Capture the cell that displays the provided text and extract its (x, y) central coordinate. 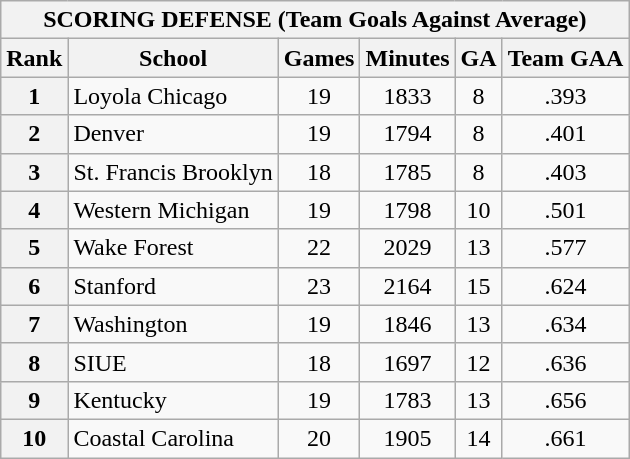
Coastal Carolina (173, 438)
.501 (566, 210)
15 (478, 286)
Rank (34, 58)
SIUE (173, 362)
1697 (408, 362)
14 (478, 438)
Kentucky (173, 400)
.401 (566, 134)
1794 (408, 134)
3 (34, 172)
.656 (566, 400)
Wake Forest (173, 248)
SCORING DEFENSE (Team Goals Against Average) (315, 20)
.403 (566, 172)
Minutes (408, 58)
2164 (408, 286)
4 (34, 210)
2 (34, 134)
GA (478, 58)
Western Michigan (173, 210)
9 (34, 400)
School (173, 58)
Loyola Chicago (173, 96)
1846 (408, 324)
6 (34, 286)
2029 (408, 248)
5 (34, 248)
.577 (566, 248)
.634 (566, 324)
.636 (566, 362)
12 (478, 362)
1785 (408, 172)
1798 (408, 210)
20 (319, 438)
Denver (173, 134)
23 (319, 286)
St. Francis Brooklyn (173, 172)
Washington (173, 324)
Team GAA (566, 58)
7 (34, 324)
1 (34, 96)
1783 (408, 400)
1833 (408, 96)
22 (319, 248)
Stanford (173, 286)
.393 (566, 96)
.624 (566, 286)
.661 (566, 438)
1905 (408, 438)
Games (319, 58)
